Find where the given text appears and provide that cell's center as [x, y] coordinate. 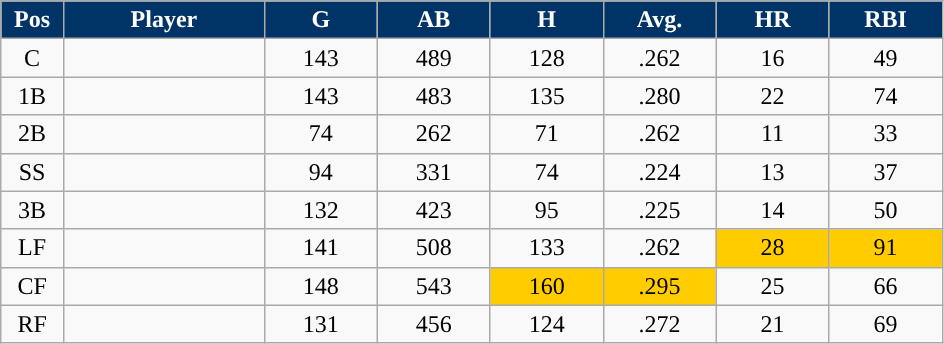
91 [886, 248]
AB [434, 20]
33 [886, 134]
11 [772, 134]
3B [32, 210]
14 [772, 210]
131 [320, 324]
69 [886, 324]
LF [32, 248]
Pos [32, 20]
C [32, 58]
423 [434, 210]
49 [886, 58]
H [546, 20]
25 [772, 286]
124 [546, 324]
CF [32, 286]
28 [772, 248]
16 [772, 58]
.224 [660, 172]
94 [320, 172]
22 [772, 96]
13 [772, 172]
RBI [886, 20]
456 [434, 324]
.280 [660, 96]
G [320, 20]
HR [772, 20]
21 [772, 324]
SS [32, 172]
508 [434, 248]
135 [546, 96]
262 [434, 134]
71 [546, 134]
489 [434, 58]
148 [320, 286]
50 [886, 210]
132 [320, 210]
141 [320, 248]
37 [886, 172]
.225 [660, 210]
95 [546, 210]
Avg. [660, 20]
.272 [660, 324]
128 [546, 58]
2B [32, 134]
Player [164, 20]
160 [546, 286]
331 [434, 172]
1B [32, 96]
66 [886, 286]
RF [32, 324]
.295 [660, 286]
483 [434, 96]
543 [434, 286]
133 [546, 248]
